Return the (X, Y) coordinate for the center point of the cell that contains the specified text.  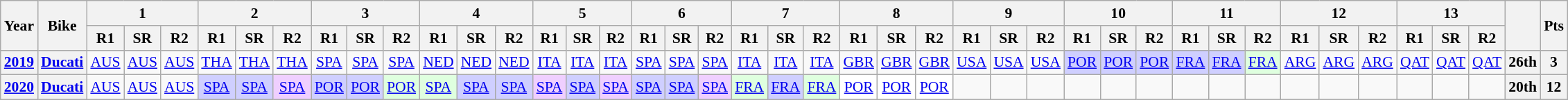
13 (1451, 13)
2 (254, 13)
2020 (19, 87)
20th (1522, 87)
2019 (19, 62)
Bike (62, 25)
26th (1522, 62)
Pts (1554, 25)
Year (19, 25)
5 (582, 13)
1 (142, 13)
10 (1118, 13)
11 (1226, 13)
7 (785, 13)
6 (682, 13)
8 (896, 13)
9 (1009, 13)
4 (476, 13)
